Search for the cell housing the specified text and yield its [x, y] center coordinate. 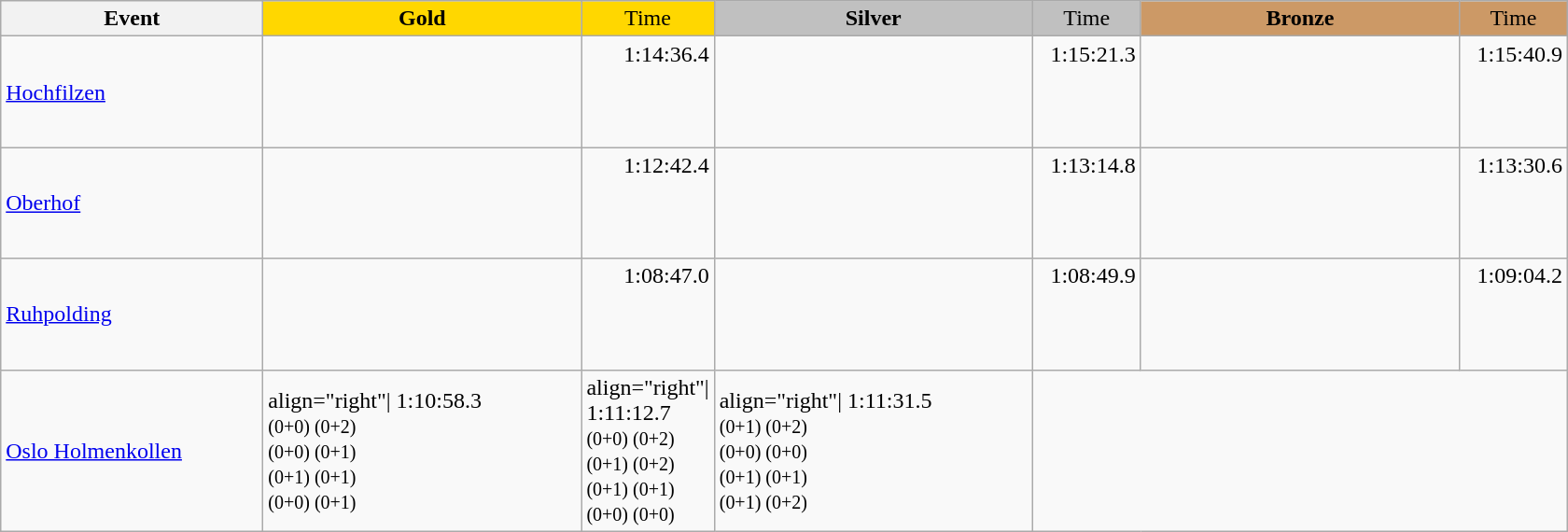
Hochfilzen [133, 91]
1:13:14.8 [1086, 203]
1:08:49.9 [1086, 314]
1:12:42.4 [648, 203]
Oberhof [133, 203]
1:15:40.9 [1513, 91]
Silver [874, 19]
1:15:21.3 [1086, 91]
align="right"| 1:11:31.5(0+1) (0+2)(0+0) (0+0)(0+1) (0+1)(0+1) (0+2) [874, 450]
1:14:36.4 [648, 91]
Ruhpolding [133, 314]
align="right"| 1:11:12.7(0+0) (0+2)(0+1) (0+2)(0+1) (0+1)(0+0) (0+0) [648, 450]
Gold [422, 19]
1:13:30.6 [1513, 203]
1:08:47.0 [648, 314]
Bronze [1299, 19]
1:09:04.2 [1513, 314]
Event [133, 19]
Oslo Holmenkollen [133, 450]
align="right"| 1:10:58.3(0+0) (0+2)(0+0) (0+1)(0+1) (0+1)(0+0) (0+1) [422, 450]
